Scan for the cell matching the given text and deliver its [x, y] coordinate at center. 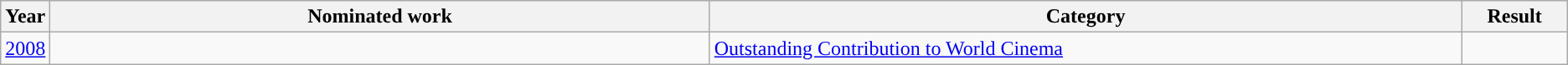
Result [1514, 17]
Nominated work [380, 17]
Outstanding Contribution to World Cinema [1086, 48]
2008 [25, 48]
Year [25, 17]
Category [1086, 17]
